Find where the given text appears and provide that cell's center as (X, Y) coordinate. 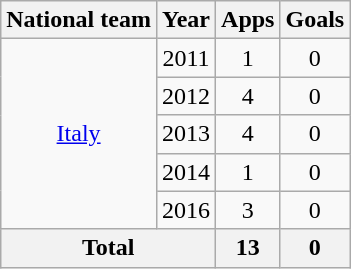
2012 (186, 96)
13 (248, 248)
2011 (186, 58)
Goals (315, 20)
2014 (186, 172)
Apps (248, 20)
2016 (186, 210)
3 (248, 210)
2013 (186, 134)
Year (186, 20)
Total (108, 248)
Italy (79, 134)
National team (79, 20)
